Pinpoint the cell where the given text exists, returning its [x, y] midpoint coordinate. 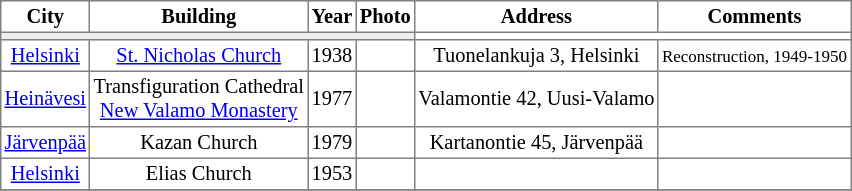
1938 [332, 56]
Photo [385, 17]
Valamontie 42, Uusi-Valamo [537, 99]
Address [537, 17]
Comments [754, 17]
Kartanontie 45, Järvenpää [537, 143]
Tuonelankuja 3, Helsinki [537, 56]
Järvenpää [46, 143]
City [46, 17]
Elias Church [199, 174]
1979 [332, 143]
1977 [332, 99]
Transfiguration CathedralNew Valamo Monastery [199, 99]
St. Nicholas Church [199, 56]
Building [199, 17]
Reconstruction, 1949-1950 [754, 56]
Year [332, 17]
Heinävesi [46, 99]
Kazan Church [199, 143]
1953 [332, 174]
